Return the [X, Y] coordinate for the center point of the cell that contains the specified text.  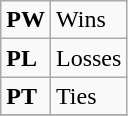
PW [26, 20]
Ties [88, 96]
PL [26, 58]
PT [26, 96]
Wins [88, 20]
Losses [88, 58]
